Search for the cell housing the specified text and yield its [X, Y] center coordinate. 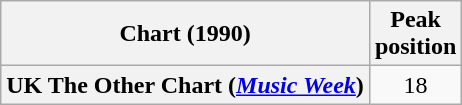
UK The Other Chart (Music Week) [186, 85]
18 [415, 85]
Peakposition [415, 34]
Chart (1990) [186, 34]
